Locate the cell with the specified text and output its (X, Y) center coordinate. 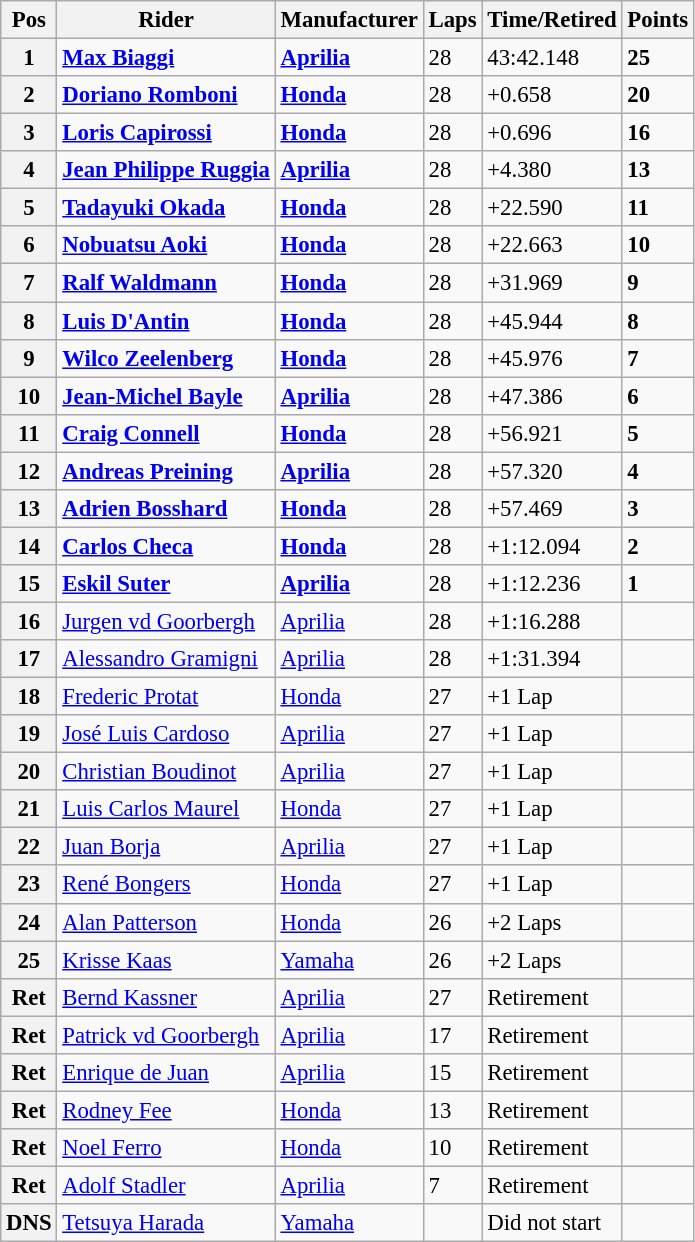
Ralf Waldmann (166, 283)
+0.696 (552, 133)
43:42.148 (552, 58)
18 (29, 697)
+31.969 (552, 283)
+4.380 (552, 170)
Noel Ferro (166, 1148)
Adolf Stadler (166, 1185)
Rider (166, 20)
24 (29, 922)
+1:12.236 (552, 584)
Luis Carlos Maurel (166, 809)
+22.663 (552, 245)
Time/Retired (552, 20)
+47.386 (552, 396)
René Bongers (166, 885)
Nobuatsu Aoki (166, 245)
Patrick vd Goorbergh (166, 1035)
Jurgen vd Goorbergh (166, 621)
Krisse Kaas (166, 960)
19 (29, 734)
+57.469 (552, 509)
+57.320 (552, 471)
Jean-Michel Bayle (166, 396)
Tetsuya Harada (166, 1223)
14 (29, 546)
DNS (29, 1223)
Alessandro Gramigni (166, 659)
Juan Borja (166, 847)
Jean Philippe Ruggia (166, 170)
Manufacturer (349, 20)
Carlos Checa (166, 546)
Enrique de Juan (166, 1073)
Tadayuki Okada (166, 208)
23 (29, 885)
Wilco Zeelenberg (166, 358)
Andreas Preining (166, 471)
Rodney Fee (166, 1110)
+45.944 (552, 321)
Did not start (552, 1223)
Doriano Romboni (166, 95)
Christian Boudinot (166, 772)
+22.590 (552, 208)
Laps (452, 20)
12 (29, 471)
Bernd Kassner (166, 997)
22 (29, 847)
Loris Capirossi (166, 133)
+1:31.394 (552, 659)
+1:16.288 (552, 621)
+45.976 (552, 358)
Max Biaggi (166, 58)
Pos (29, 20)
+0.658 (552, 95)
21 (29, 809)
Craig Connell (166, 433)
+56.921 (552, 433)
+1:12.094 (552, 546)
Luis D'Antin (166, 321)
José Luis Cardoso (166, 734)
Alan Patterson (166, 922)
Points (658, 20)
Adrien Bosshard (166, 509)
Frederic Protat (166, 697)
Eskil Suter (166, 584)
